Return (X, Y) of the center of cell containing provided text 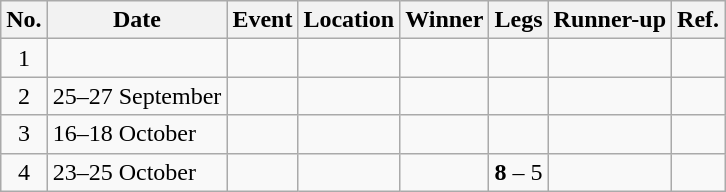
2 (24, 96)
23–25 October (137, 172)
8 – 5 (518, 172)
Location (349, 20)
Event (262, 20)
3 (24, 134)
Legs (518, 20)
4 (24, 172)
Ref. (698, 20)
Runner-up (610, 20)
16–18 October (137, 134)
No. (24, 20)
Winner (444, 20)
Date (137, 20)
1 (24, 58)
25–27 September (137, 96)
